Determine the [x, y] coordinate at the center of the cell enclosing the given text.  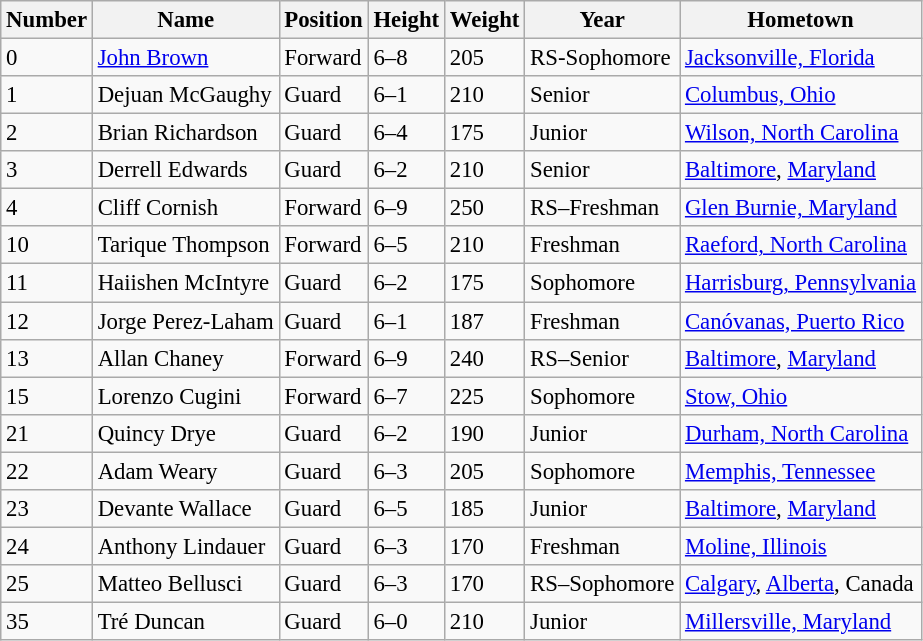
Year [602, 20]
24 [47, 546]
Dejuan McGaughy [186, 95]
0 [47, 58]
Glen Burnie, Maryland [801, 208]
RS–Freshman [602, 208]
Cliff Cornish [186, 208]
Tré Duncan [186, 621]
Allan Chaney [186, 358]
Devante Wallace [186, 509]
21 [47, 433]
2 [47, 133]
Calgary, Alberta, Canada [801, 584]
Number [47, 20]
John Brown [186, 58]
12 [47, 321]
Jacksonville, Florida [801, 58]
250 [484, 208]
Columbus, Ohio [801, 95]
Hometown [801, 20]
Matteo Bellusci [186, 584]
Memphis, Tennessee [801, 471]
6–0 [406, 621]
225 [484, 396]
Jorge Perez-Laham [186, 321]
6–8 [406, 58]
10 [47, 245]
Brian Richardson [186, 133]
RS–Senior [602, 358]
Millersville, Maryland [801, 621]
Quincy Drye [186, 433]
Wilson, North Carolina [801, 133]
13 [47, 358]
185 [484, 509]
35 [47, 621]
Harrisburg, Pennsylvania [801, 283]
1 [47, 95]
190 [484, 433]
22 [47, 471]
Height [406, 20]
Moline, Illinois [801, 546]
Position [324, 20]
25 [47, 584]
Anthony Lindauer [186, 546]
15 [47, 396]
4 [47, 208]
3 [47, 170]
Haiishen McIntyre [186, 283]
Adam Weary [186, 471]
Lorenzo Cugini [186, 396]
23 [47, 509]
Weight [484, 20]
RS–Sophomore [602, 584]
Durham, North Carolina [801, 433]
240 [484, 358]
Name [186, 20]
Derrell Edwards [186, 170]
187 [484, 321]
6–7 [406, 396]
Raeford, North Carolina [801, 245]
11 [47, 283]
Tarique Thompson [186, 245]
Canóvanas, Puerto Rico [801, 321]
6–4 [406, 133]
Stow, Ohio [801, 396]
RS-Sophomore [602, 58]
